Scan for the cell matching the given text and deliver its [X, Y] coordinate at center. 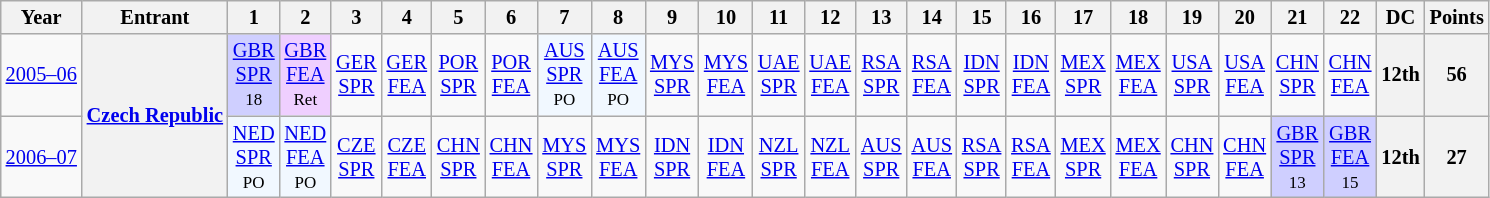
PORFEA [512, 75]
21 [1298, 17]
Entrant [155, 17]
16 [1030, 17]
19 [1192, 17]
14 [931, 17]
UAEFEA [830, 75]
AUSFEAPO [618, 75]
AUSFEA [931, 157]
2 [306, 17]
CZESPR [356, 157]
5 [458, 17]
4 [407, 17]
GERFEA [407, 75]
UAESPR [779, 75]
Year [42, 17]
CZEFEA [407, 157]
7 [564, 17]
56 [1457, 75]
6 [512, 17]
NEDFEAPO [306, 157]
NZLSPR [779, 157]
11 [779, 17]
Points [1457, 17]
18 [1138, 17]
USAFEA [1244, 75]
17 [1084, 17]
2006–07 [42, 157]
GBRFEARet [306, 75]
22 [1350, 17]
NZLFEA [830, 157]
NEDSPRPO [254, 157]
AUSSPRPO [564, 75]
10 [726, 17]
13 [881, 17]
DC [1400, 17]
PORSPR [458, 75]
GERSPR [356, 75]
15 [982, 17]
9 [672, 17]
2005–06 [42, 75]
AUSSPR [881, 157]
8 [618, 17]
20 [1244, 17]
27 [1457, 157]
12 [830, 17]
3 [356, 17]
1 [254, 17]
USASPR [1192, 75]
GBRSPR13 [1298, 157]
GBRSPR18 [254, 75]
GBRFEA15 [1350, 157]
Czech Republic [155, 116]
